Return the (X, Y) coordinate for the center point of the cell that contains the specified text.  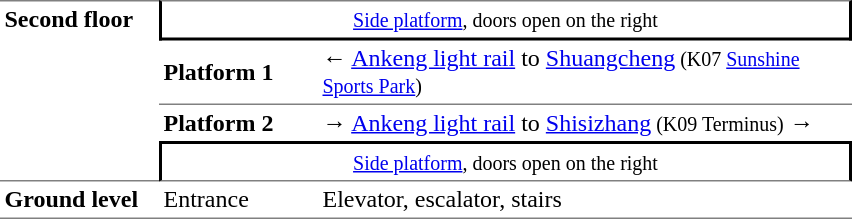
Platform 2 (238, 123)
Second floor (80, 91)
→ Ankeng light rail to Shisizhang (K09 Terminus) → (585, 123)
← Ankeng light rail to Shuangcheng (K07 Sunshine Sports Park) (585, 72)
Platform 1 (238, 72)
